Determine the [X, Y] coordinate at the center of the cell enclosing the given text.  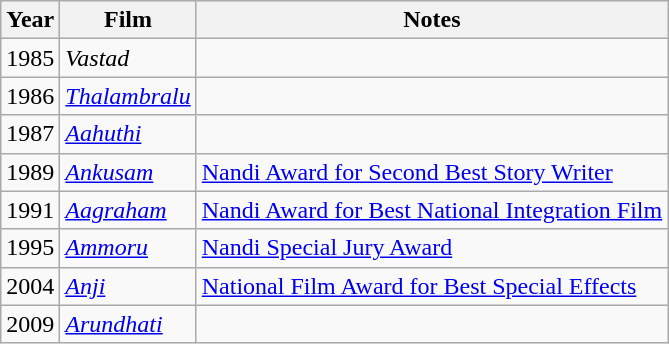
1995 [30, 248]
1987 [30, 134]
2009 [30, 324]
National Film Award for Best Special Effects [432, 286]
1989 [30, 172]
Vastad [128, 58]
Nandi Award for Second Best Story Writer [432, 172]
Nandi Special Jury Award [432, 248]
Nandi Award for Best National Integration Film [432, 210]
Arundhati [128, 324]
Ammoru [128, 248]
Anji [128, 286]
1991 [30, 210]
1985 [30, 58]
Notes [432, 20]
2004 [30, 286]
Aahuthi [128, 134]
Ankusam [128, 172]
1986 [30, 96]
Film [128, 20]
Year [30, 20]
Thalambralu [128, 96]
Aagraham [128, 210]
